From the cell containing the given text, extract its center point as [x, y] coordinate. 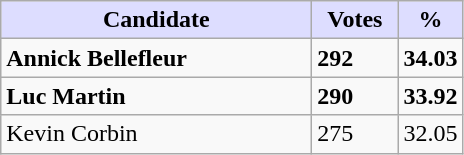
Luc Martin [156, 96]
33.92 [430, 96]
Annick Bellefleur [156, 58]
32.05 [430, 134]
34.03 [430, 58]
292 [355, 58]
Candidate [156, 20]
290 [355, 96]
275 [355, 134]
% [430, 20]
Votes [355, 20]
Kevin Corbin [156, 134]
